Search for the cell housing the specified text and yield its (x, y) center coordinate. 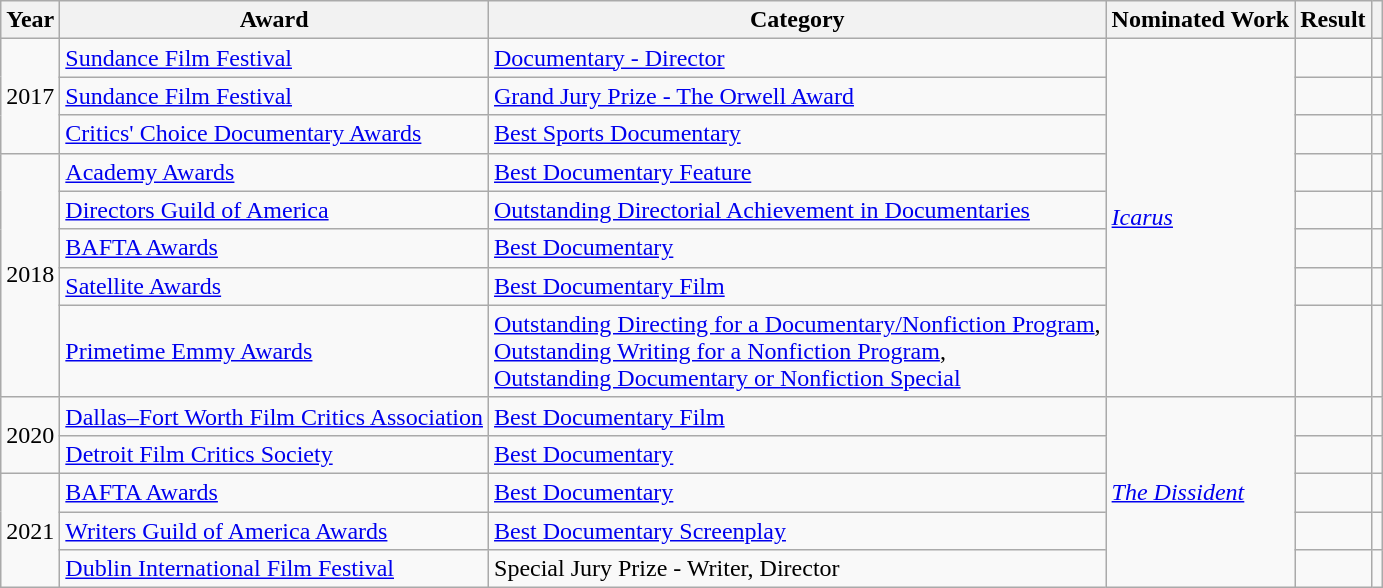
Icarus (1200, 218)
2021 (30, 530)
Result (1333, 20)
Detroit Film Critics Society (274, 454)
Best Documentary Screenplay (798, 531)
Nominated Work (1200, 20)
Category (798, 20)
Writers Guild of America Awards (274, 531)
Outstanding Directorial Achievement in Documentaries (798, 210)
Best Documentary Feature (798, 172)
Special Jury Prize - Writer, Director (798, 569)
Critics' Choice Documentary Awards (274, 134)
Grand Jury Prize - The Orwell Award (798, 96)
2018 (30, 275)
Best Sports Documentary (798, 134)
Primetime Emmy Awards (274, 351)
Documentary - Director (798, 58)
Academy Awards (274, 172)
Year (30, 20)
Dublin International Film Festival (274, 569)
Directors Guild of America (274, 210)
Dallas–Fort Worth Film Critics Association (274, 416)
2020 (30, 435)
2017 (30, 96)
The Dissident (1200, 492)
Satellite Awards (274, 286)
Award (274, 20)
